Determine the (X, Y) coordinate at the center of the cell enclosing the given text.  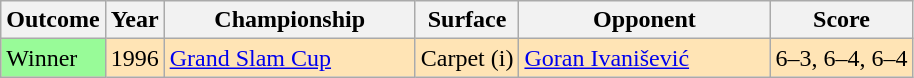
Grand Slam Cup (290, 58)
1996 (134, 58)
Winner (53, 58)
6–3, 6–4, 6–4 (842, 58)
Carpet (i) (467, 58)
Championship (290, 20)
Surface (467, 20)
Outcome (53, 20)
Score (842, 20)
Year (134, 20)
Opponent (644, 20)
Goran Ivanišević (644, 58)
